Locate the cell with the specified text and output its (X, Y) center coordinate. 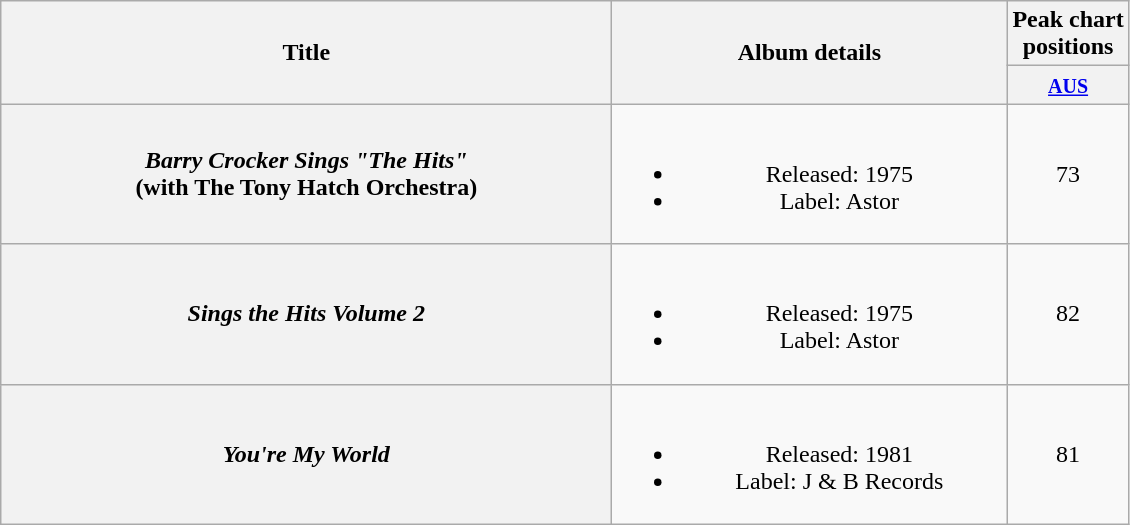
Barry Crocker Sings "The Hits" (with The Tony Hatch Orchestra) (306, 174)
You're My World (306, 454)
Album details (810, 52)
73 (1068, 174)
Title (306, 52)
Released: 1981Label: J & B Records (810, 454)
82 (1068, 314)
Sings the Hits Volume 2 (306, 314)
AUS (1068, 85)
Peak chartpositions (1068, 34)
81 (1068, 454)
